Search for the cell housing the specified text and yield its (x, y) center coordinate. 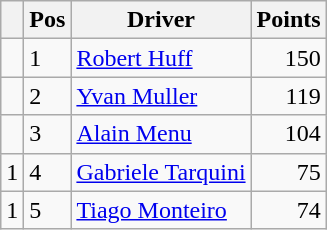
150 (288, 58)
Pos (48, 20)
4 (48, 172)
Robert Huff (161, 58)
104 (288, 134)
75 (288, 172)
Points (288, 20)
74 (288, 210)
3 (48, 134)
119 (288, 96)
Gabriele Tarquini (161, 172)
2 (48, 96)
Yvan Muller (161, 96)
Driver (161, 20)
Alain Menu (161, 134)
Tiago Monteiro (161, 210)
5 (48, 210)
